Capture the cell that displays the provided text and extract its (x, y) central coordinate. 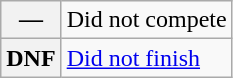
Did not finish (146, 58)
Did not compete (146, 20)
— (31, 20)
DNF (31, 58)
